Provide the (X, Y) coordinate of the cell's center where the given text is located.  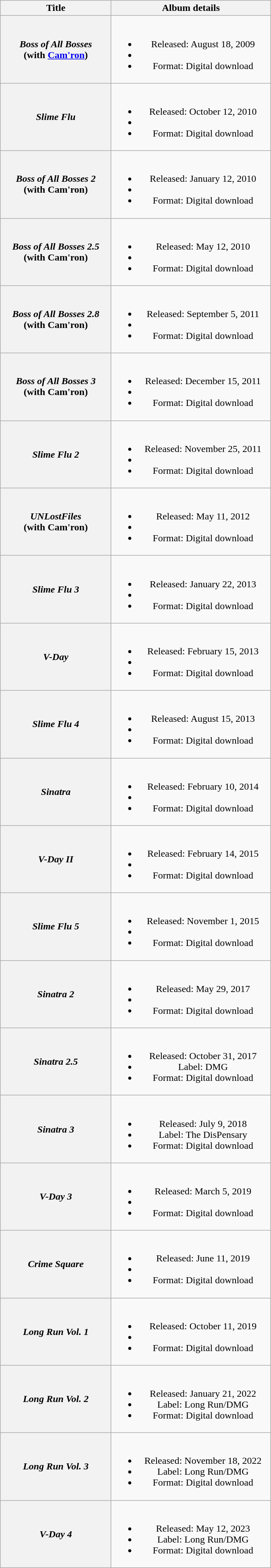
Slime Flu 3 (56, 589)
Boss of All Bosses 3(with Cam'ron) (56, 387)
Released: February 14, 2015Format: Digital download (191, 860)
Boss of All Bosses 2(with Cam'ron) (56, 184)
V-Day 3 (56, 1196)
Released: December 15, 2011Format: Digital download (191, 387)
Released: January 12, 2010Format: Digital download (191, 184)
Released: May 12, 2010Format: Digital download (191, 252)
Released: May 11, 2012Format: Digital download (191, 522)
Released: October 11, 2019Format: Digital download (191, 1331)
Released: March 5, 2019Format: Digital download (191, 1196)
Sinatra 2 (56, 994)
Boss of All Bosses(with Cam'ron) (56, 49)
V-Day II (56, 860)
Released: November 18, 2022Label: Long Run/DMGFormat: Digital download (191, 1466)
V-Day (56, 657)
Crime Square (56, 1264)
V-Day 4 (56, 1534)
Boss of All Bosses 2.5(with Cam'ron) (56, 252)
Released: May 12, 2023Label: Long Run/DMGFormat: Digital download (191, 1534)
Sinatra 3 (56, 1129)
Released: August 18, 2009Format: Digital download (191, 49)
Sinatra (56, 792)
Released: January 22, 2013Format: Digital download (191, 589)
Released: January 21, 2022Label: Long Run/DMGFormat: Digital download (191, 1399)
Released: August 15, 2013Format: Digital download (191, 724)
UNLostFiles(with Cam'ron) (56, 522)
Released: October 12, 2010Format: Digital download (191, 117)
Released: February 10, 2014Format: Digital download (191, 792)
Released: November 1, 2015Format: Digital download (191, 927)
Released: May 29, 2017Format: Digital download (191, 994)
Released: October 31, 2017Label: DMGFormat: Digital download (191, 1061)
Long Run Vol. 2 (56, 1399)
Long Run Vol. 3 (56, 1466)
Released: September 5, 2011Format: Digital download (191, 319)
Slime Flu 4 (56, 724)
Slime Flu 5 (56, 927)
Released: November 25, 2011Format: Digital download (191, 454)
Slime Flu 2 (56, 454)
Long Run Vol. 1 (56, 1331)
Title (56, 8)
Released: July 9, 2018Label: The DisPensaryFormat: Digital download (191, 1129)
Boss of All Bosses 2.8(with Cam'ron) (56, 319)
Released: February 15, 2013Format: Digital download (191, 657)
Album details (191, 8)
Slime Flu (56, 117)
Sinatra 2.5 (56, 1061)
Released: June 11, 2019Format: Digital download (191, 1264)
